From the cell containing the given text, extract its center point as (X, Y) coordinate. 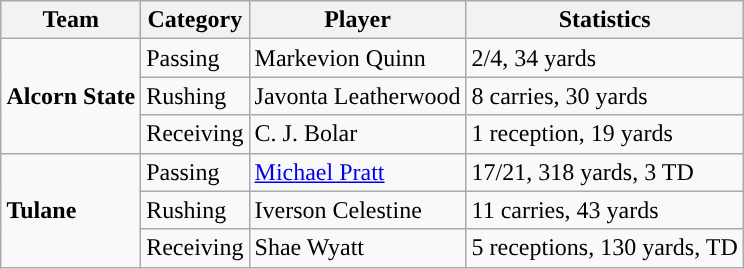
11 carries, 43 yards (604, 210)
Player (358, 20)
1 reception, 19 yards (604, 134)
Statistics (604, 20)
Tulane (71, 210)
Category (195, 20)
Iverson Celestine (358, 210)
2/4, 34 yards (604, 58)
5 receptions, 130 yards, TD (604, 248)
Shae Wyatt (358, 248)
8 carries, 30 yards (604, 96)
17/21, 318 yards, 3 TD (604, 172)
Alcorn State (71, 96)
Javonta Leatherwood (358, 96)
Markevion Quinn (358, 58)
Team (71, 20)
Michael Pratt (358, 172)
C. J. Bolar (358, 134)
